For the text-containing cell, return its midpoint in [X, Y] coordinate format. 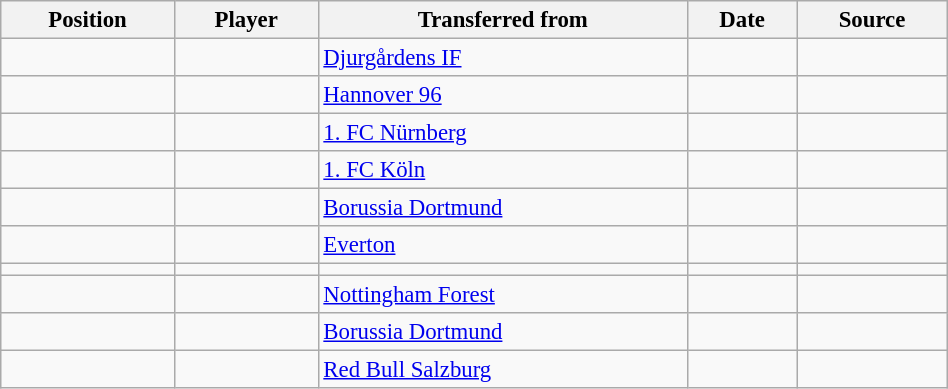
1. FC Köln [502, 170]
Red Bull Salzburg [502, 369]
Transferred from [502, 20]
Player [246, 20]
Source [872, 20]
Everton [502, 245]
Position [88, 20]
Date [742, 20]
Nottingham Forest [502, 294]
Djurgårdens IF [502, 58]
Hannover 96 [502, 95]
1. FC Nürnberg [502, 133]
